Scan for the cell matching the given text and deliver its (X, Y) coordinate at center. 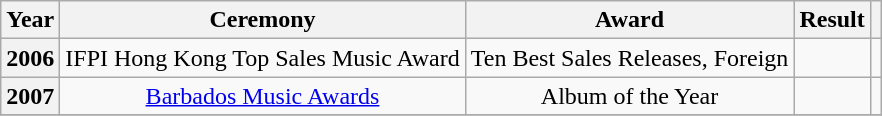
2006 (30, 58)
Album of the Year (630, 96)
Ten Best Sales Releases, Foreign (630, 58)
2007 (30, 96)
Award (630, 20)
IFPI Hong Kong Top Sales Music Award (262, 58)
Ceremony (262, 20)
Result (832, 20)
Year (30, 20)
Barbados Music Awards (262, 96)
